Provide the (x, y) coordinate of the cell's center where the given text is located.  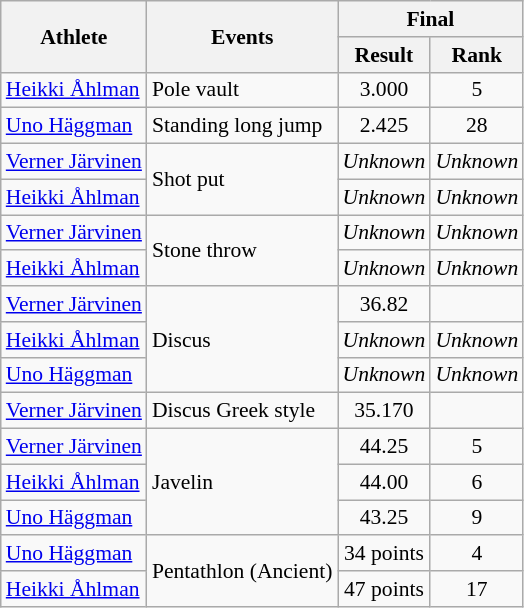
28 (476, 126)
44.00 (384, 482)
Result (384, 55)
Events (242, 36)
Discus (242, 340)
2.425 (384, 126)
Discus Greek style (242, 411)
Stone throw (242, 250)
44.25 (384, 447)
Rank (476, 55)
43.25 (384, 518)
Shot put (242, 180)
35.170 (384, 411)
9 (476, 518)
6 (476, 482)
47 points (384, 589)
34 points (384, 554)
Athlete (74, 36)
17 (476, 589)
Standing long jump (242, 126)
4 (476, 554)
36.82 (384, 304)
Pentathlon (Ancient) (242, 572)
Javelin (242, 482)
Final (431, 19)
Pole vault (242, 90)
3.000 (384, 90)
